Identify which cell holds the provided text, then report its (x, y) central coordinate. 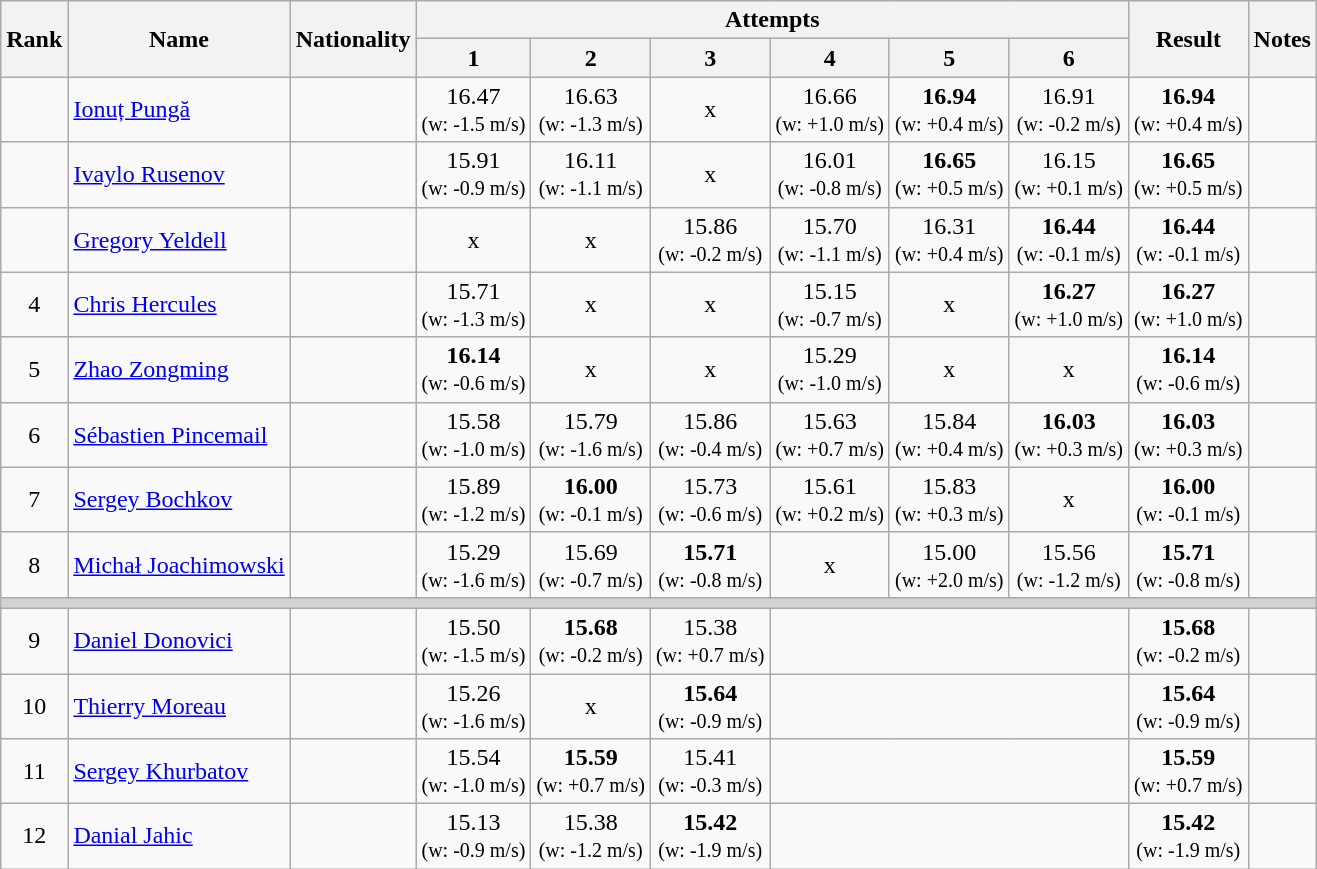
Rank (34, 39)
3 (710, 58)
Zhao Zongming (179, 370)
15.58(w: -1.0 m/s) (474, 434)
15.41(w: -0.3 m/s) (710, 772)
1 (474, 58)
Thierry Moreau (179, 706)
Attempts (772, 20)
16.27(w: +1.0 m/s) (1069, 304)
16.66(w: +1.0 m/s) (830, 110)
15.59 (w: +0.7 m/s) (1189, 772)
Notes (1282, 39)
16.47(w: -1.5 m/s) (474, 110)
Sergey Bochkov (179, 500)
2 (591, 58)
Ivaylo Rusenov (179, 174)
16.14 (w: -0.6 m/s) (1189, 370)
Sergey Khurbatov (179, 772)
16.03(w: +0.3 m/s) (1069, 434)
15.91(w: -0.9 m/s) (474, 174)
Nationality (353, 39)
15.84(w: +0.4 m/s) (949, 434)
15.71(w: -1.3 m/s) (474, 304)
12 (34, 836)
15.13(w: -0.9 m/s) (474, 836)
15.50(w: -1.5 m/s) (474, 640)
11 (34, 772)
16.01(w: -0.8 m/s) (830, 174)
16.14(w: -0.6 m/s) (474, 370)
16.27 (w: +1.0 m/s) (1189, 304)
16.11(w: -1.1 m/s) (591, 174)
15.00(w: +2.0 m/s) (949, 564)
15.29(w: -1.6 m/s) (474, 564)
15.73(w: -0.6 m/s) (710, 500)
Chris Hercules (179, 304)
Gregory Yeldell (179, 240)
15.64(w: -0.9 m/s) (710, 706)
9 (34, 640)
15.15(w: -0.7 m/s) (830, 304)
16.63(w: -1.3 m/s) (591, 110)
15.56(w: -1.2 m/s) (1069, 564)
15.79(w: -1.6 m/s) (591, 434)
15.59(w: +0.7 m/s) (591, 772)
15.63(w: +0.7 m/s) (830, 434)
16.65 (w: +0.5 m/s) (1189, 174)
15.42 (w: -1.9 m/s) (1189, 836)
15.54(w: -1.0 m/s) (474, 772)
16.03 (w: +0.3 m/s) (1189, 434)
15.68(w: -0.2 m/s) (591, 640)
15.26(w: -1.6 m/s) (474, 706)
Daniel Donovici (179, 640)
15.68 (w: -0.2 m/s) (1189, 640)
Result (1189, 39)
15.38(w: +0.7 m/s) (710, 640)
16.00 (w: -0.1 m/s) (1189, 500)
15.42(w: -1.9 m/s) (710, 836)
8 (34, 564)
Ionuț Pungă (179, 110)
Danial Jahic (179, 836)
15.29(w: -1.0 m/s) (830, 370)
Sébastien Pincemail (179, 434)
15.71(w: -0.8 m/s) (710, 564)
7 (34, 500)
15.64 (w: -0.9 m/s) (1189, 706)
10 (34, 706)
15.83(w: +0.3 m/s) (949, 500)
15.69(w: -0.7 m/s) (591, 564)
Name (179, 39)
15.86(w: -0.4 m/s) (710, 434)
16.91(w: -0.2 m/s) (1069, 110)
Michał Joachimowski (179, 564)
16.31(w: +0.4 m/s) (949, 240)
16.44 (w: -0.1 m/s) (1189, 240)
16.65(w: +0.5 m/s) (949, 174)
15.71 (w: -0.8 m/s) (1189, 564)
15.86(w: -0.2 m/s) (710, 240)
16.00(w: -0.1 m/s) (591, 500)
15.70(w: -1.1 m/s) (830, 240)
16.94(w: +0.4 m/s) (949, 110)
16.44(w: -0.1 m/s) (1069, 240)
15.38(w: -1.2 m/s) (591, 836)
15.61(w: +0.2 m/s) (830, 500)
15.89(w: -1.2 m/s) (474, 500)
16.15(w: +0.1 m/s) (1069, 174)
16.94 (w: +0.4 m/s) (1189, 110)
